Scan for the cell matching the given text and deliver its (x, y) coordinate at center. 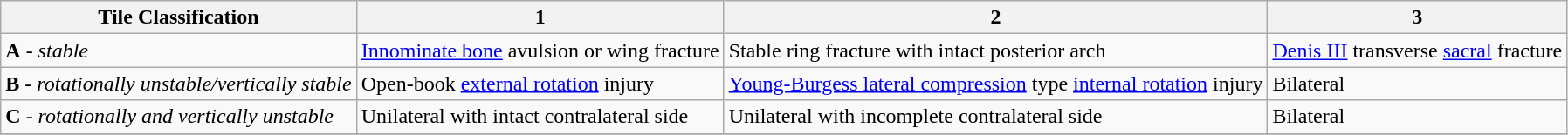
Unilateral with intact contralateral side (540, 117)
B - rotationally unstable/vertically stable (178, 84)
Innominate bone avulsion or wing fracture (540, 51)
Denis III transverse sacral fracture (1418, 51)
Open-book external rotation injury (540, 84)
2 (995, 17)
A - stable (178, 51)
Unilateral with incomplete contralateral side (995, 117)
1 (540, 17)
Tile Classification (178, 17)
Young-Burgess lateral compression type internal rotation injury (995, 84)
Stable ring fracture with intact posterior arch (995, 51)
C - rotationally and vertically unstable (178, 117)
3 (1418, 17)
